Return [x, y] of the center of cell containing provided text 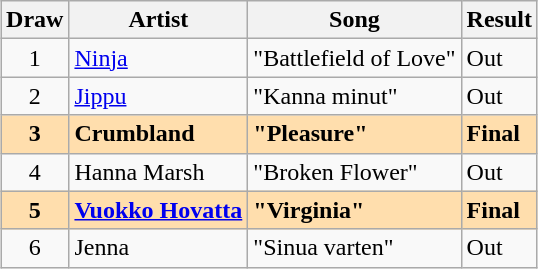
"Broken Flower" [354, 172]
Ninja [158, 58]
1 [35, 58]
Artist [158, 20]
2 [35, 96]
Jippu [158, 96]
Result [499, 20]
3 [35, 134]
5 [35, 210]
Jenna [158, 248]
Hanna Marsh [158, 172]
"Battlefield of Love" [354, 58]
"Pleasure" [354, 134]
Song [354, 20]
"Virginia" [354, 210]
Crumbland [158, 134]
"Sinua varten" [354, 248]
Draw [35, 20]
6 [35, 248]
Vuokko Hovatta [158, 210]
"Kanna minut" [354, 96]
4 [35, 172]
